Pinpoint the cell where the given text exists, returning its [X, Y] midpoint coordinate. 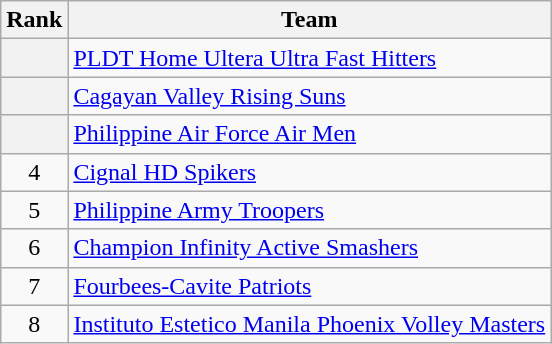
Cagayan Valley Rising Suns [310, 96]
7 [34, 286]
8 [34, 324]
Rank [34, 20]
5 [34, 210]
Cignal HD Spikers [310, 172]
Philippine Air Force Air Men [310, 134]
Champion Infinity Active Smashers [310, 248]
Fourbees-Cavite Patriots [310, 286]
Philippine Army Troopers [310, 210]
4 [34, 172]
PLDT Home Ultera Ultra Fast Hitters [310, 58]
6 [34, 248]
Instituto Estetico Manila Phoenix Volley Masters [310, 324]
Team [310, 20]
